Search for the cell housing the specified text and yield its (X, Y) center coordinate. 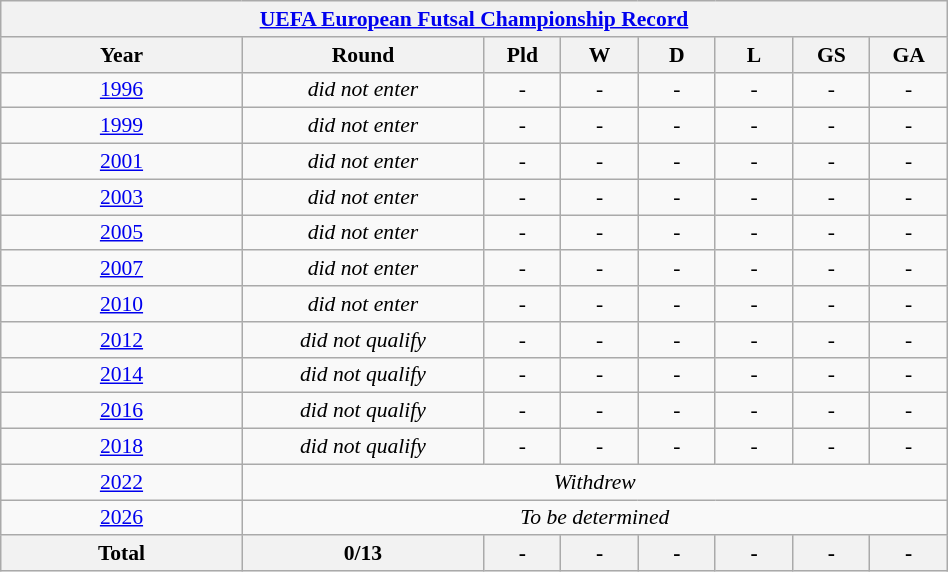
D (676, 55)
2022 (122, 482)
2005 (122, 233)
GS (832, 55)
2018 (122, 447)
2016 (122, 411)
Round (362, 55)
To be determined (594, 518)
1999 (122, 126)
Pld (522, 55)
0/13 (362, 554)
2026 (122, 518)
1996 (122, 90)
2014 (122, 375)
Withdrew (594, 482)
2012 (122, 340)
UEFA European Futsal Championship Record (474, 19)
2007 (122, 269)
2010 (122, 304)
L (754, 55)
Total (122, 554)
2003 (122, 197)
Year (122, 55)
2001 (122, 162)
W (600, 55)
GA (908, 55)
